Provide the [x, y] coordinate of the cell's center where the given text is located.  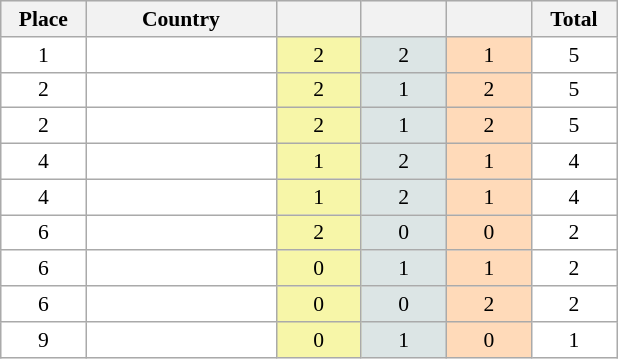
Place [44, 19]
Total [574, 19]
9 [44, 340]
Country [181, 19]
